Identify which cell holds the provided text, then report its (x, y) central coordinate. 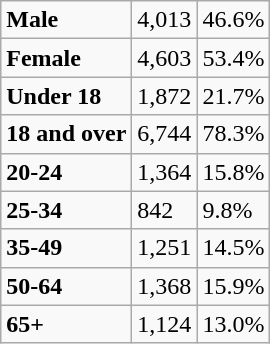
Male (66, 20)
50-64 (66, 286)
35-49 (66, 248)
4,013 (164, 20)
46.6% (234, 20)
15.9% (234, 286)
21.7% (234, 96)
15.8% (234, 172)
1,368 (164, 286)
18 and over (66, 134)
78.3% (234, 134)
1,872 (164, 96)
14.5% (234, 248)
13.0% (234, 324)
842 (164, 210)
1,364 (164, 172)
9.8% (234, 210)
6,744 (164, 134)
20-24 (66, 172)
25-34 (66, 210)
1,251 (164, 248)
65+ (66, 324)
1,124 (164, 324)
4,603 (164, 58)
Under 18 (66, 96)
53.4% (234, 58)
Female (66, 58)
